Search for the cell housing the specified text and yield its (x, y) center coordinate. 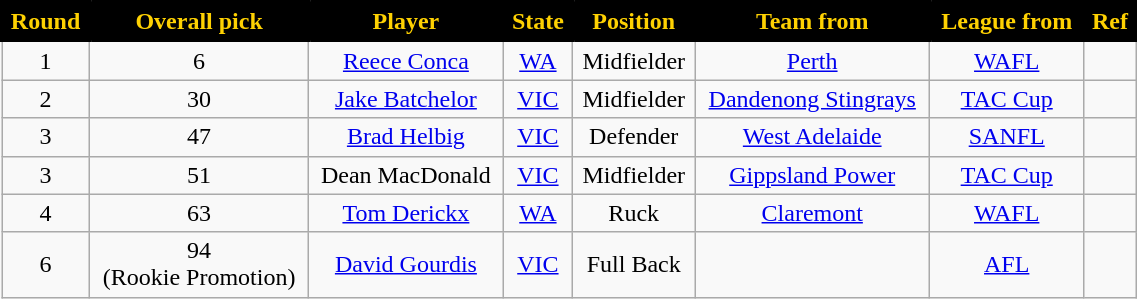
SANFL (1007, 137)
Dandenong Stingrays (812, 99)
Full Back (634, 264)
Defender (634, 137)
Jake Batchelor (406, 99)
Gippsland Power (812, 175)
Round (46, 22)
51 (200, 175)
Brad Helbig (406, 137)
63 (200, 213)
2 (46, 99)
94(Rookie Promotion) (200, 264)
30 (200, 99)
Team from (812, 22)
Tom Derickx (406, 213)
AFL (1007, 264)
Player (406, 22)
David Gourdis (406, 264)
Reece Conca (406, 60)
Dean MacDonald (406, 175)
4 (46, 213)
State (538, 22)
Position (634, 22)
Perth (812, 60)
Overall pick (200, 22)
47 (200, 137)
Ruck (634, 213)
1 (46, 60)
West Adelaide (812, 137)
Claremont (812, 213)
League from (1007, 22)
Ref (1110, 22)
